Pinpoint the cell where the given text exists, returning its [x, y] midpoint coordinate. 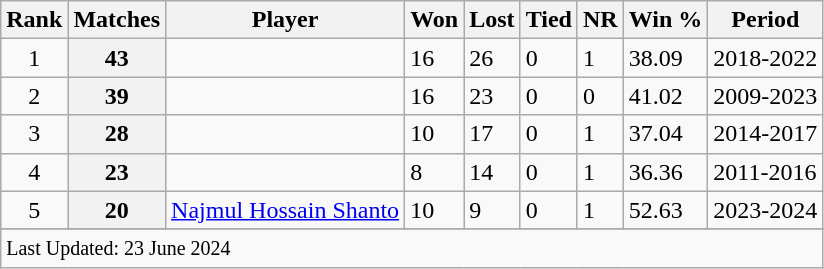
20 [117, 210]
Tied [548, 20]
2018-2022 [766, 58]
2 [34, 96]
3 [34, 134]
52.63 [666, 210]
2014-2017 [766, 134]
14 [492, 172]
Najmul Hossain Shanto [286, 210]
Player [286, 20]
41.02 [666, 96]
43 [117, 58]
9 [492, 210]
28 [117, 134]
Win % [666, 20]
2009-2023 [766, 96]
4 [34, 172]
2011-2016 [766, 172]
Period [766, 20]
39 [117, 96]
Matches [117, 20]
Won [434, 20]
37.04 [666, 134]
Last Updated: 23 June 2024 [412, 248]
17 [492, 134]
Lost [492, 20]
2023-2024 [766, 210]
NR [600, 20]
5 [34, 210]
8 [434, 172]
36.36 [666, 172]
Rank [34, 20]
26 [492, 58]
38.09 [666, 58]
